Return the [x, y] coordinate for the center point of the cell that contains the specified text.  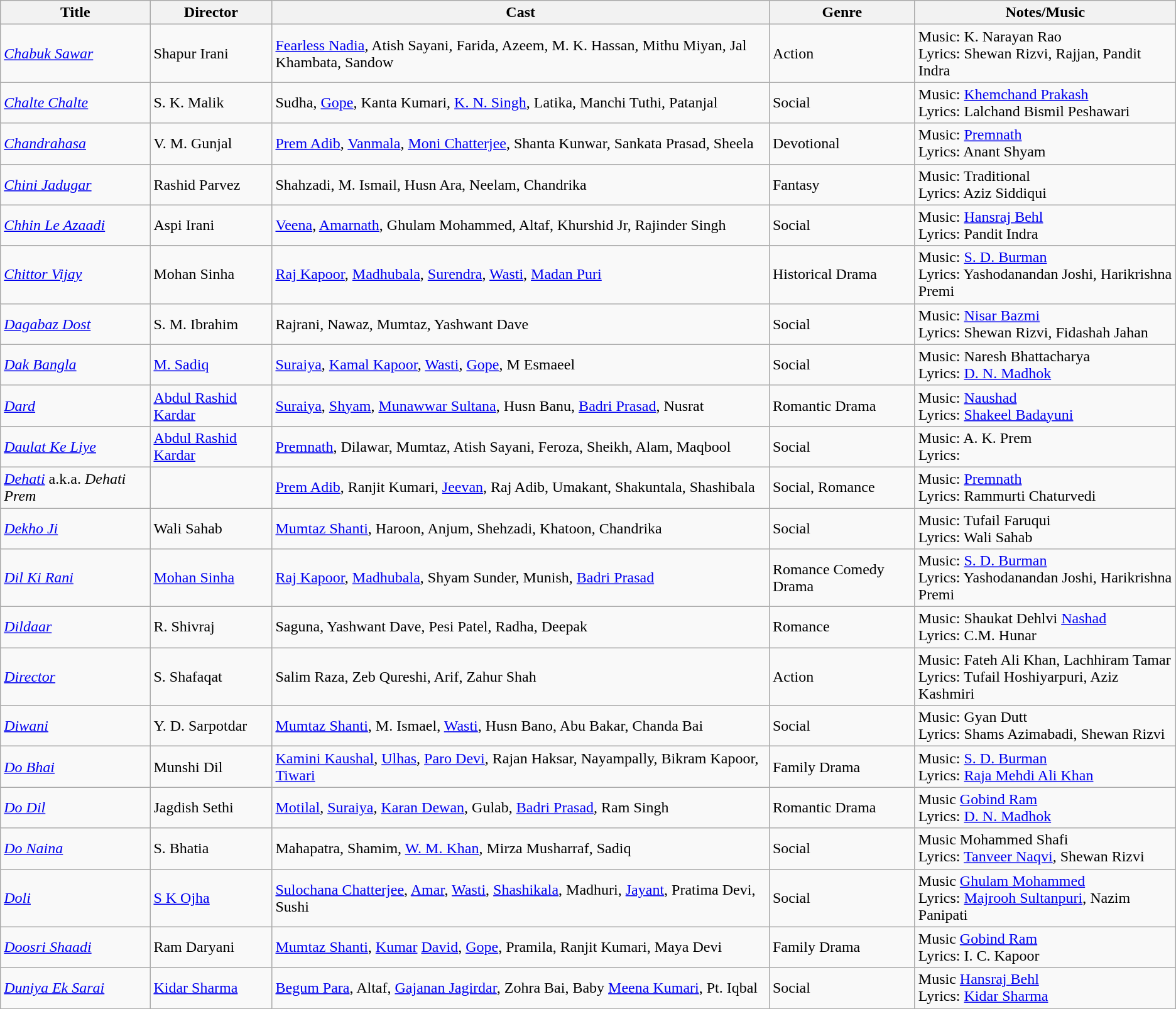
Sulochana Chatterjee, Amar, Wasti, Shashikala, Madhuri, Jayant, Pratima Devi, Sushi [520, 898]
Mumtaz Shanti, Kumar David, Gope, Pramila, Ranjit Kumari, Maya Devi [520, 947]
Romance Comedy Drama [842, 578]
Music: Fateh Ali Khan, Lachhiram TamarLyrics: Tufail Hoshiyarpuri, Aziz Kashmiri [1045, 677]
Music: Tufail FaruquiLyrics: Wali Sahab [1045, 528]
Premnath, Dilawar, Mumtaz, Atish Sayani, Feroza, Sheikh, Alam, Maqbool [520, 446]
Music: Shaukat Dehlvi NashadLyrics: C.M. Hunar [1045, 627]
Veena, Amarnath, Ghulam Mohammed, Altaf, Khurshid Jr, Rajinder Singh [520, 225]
Diwani [75, 726]
Kidar Sharma [211, 988]
Notes/Music [1045, 13]
Music: Naresh BhattacharyaLyrics: D. N. Madhok [1045, 364]
Chalte Chalte [75, 103]
Do Naina [75, 848]
Prem Adib, Ranjit Kumari, Jeevan, Raj Adib, Umakant, Shakuntala, Shashibala [520, 488]
Genre [842, 13]
Music: PremnathLyrics: Anant Shyam [1045, 143]
Raj Kapoor, Madhubala, Surendra, Wasti, Madan Puri [520, 275]
Duniya Ek Sarai [75, 988]
Title [75, 13]
Chini Jadugar [75, 185]
Wali Sahab [211, 528]
Chabuk Sawar [75, 53]
Rashid Parvez [211, 185]
V. M. Gunjal [211, 143]
Music: Hansraj BehlLyrics: Pandit Indra [1045, 225]
Music: NaushadLyrics: Shakeel Badayuni [1045, 406]
Prem Adib, Vanmala, Moni Chatterjee, Shanta Kunwar, Sankata Prasad, Sheela [520, 143]
Romance [842, 627]
Motilal, Suraiya, Karan Dewan, Gulab, Badri Prasad, Ram Singh [520, 808]
Music Hansraj BehlLyrics: Kidar Sharma [1045, 988]
Dard [75, 406]
S. Bhatia [211, 848]
Social, Romance [842, 488]
Do Bhai [75, 766]
Do Dil [75, 808]
Rajrani, Nawaz, Mumtaz, Yashwant Dave [520, 324]
Begum Para, Altaf, Gajanan Jagirdar, Zohra Bai, Baby Meena Kumari, Pt. Iqbal [520, 988]
Music: S. D. BurmanLyrics: Raja Mehdi Ali Khan [1045, 766]
Kamini Kaushal, Ulhas, Paro Devi, Rajan Haksar, Nayampally, Bikram Kapoor, Tiwari [520, 766]
Munshi Dil [211, 766]
Salim Raza, Zeb Qureshi, Arif, Zahur Shah [520, 677]
Music: K. Narayan RaoLyrics: Shewan Rizvi, Rajjan, Pandit Indra [1045, 53]
Music: Nisar BazmiLyrics: Shewan Rizvi, Fidashah Jahan [1045, 324]
Raj Kapoor, Madhubala, Shyam Sunder, Munish, Badri Prasad [520, 578]
Y. D. Sarpotdar [211, 726]
Aspi Irani [211, 225]
Dak Bangla [75, 364]
Daulat Ke Liye [75, 446]
Music Gobind RamLyrics: D. N. Madhok [1045, 808]
R. Shivraj [211, 627]
Dagabaz Dost [75, 324]
Mahapatra, Shamim, W. M. Khan, Mirza Musharraf, Sadiq [520, 848]
Dil Ki Rani [75, 578]
Saguna, Yashwant Dave, Pesi Patel, Radha, Deepak [520, 627]
Shahzadi, M. Ismail, Husn Ara, Neelam, Chandrika [520, 185]
S K Ojha [211, 898]
Fearless Nadia, Atish Sayani, Farida, Azeem, M. K. Hassan, Mithu Miyan, Jal Khambata, Sandow [520, 53]
Historical Drama [842, 275]
Music Ghulam MohammedLyrics: Majrooh Sultanpuri, Nazim Panipati [1045, 898]
Mumtaz Shanti, Haroon, Anjum, Shehzadi, Khatoon, Chandrika [520, 528]
Fantasy [842, 185]
Cast [520, 13]
Suraiya, Shyam, Munawwar Sultana, Husn Banu, Badri Prasad, Nusrat [520, 406]
Jagdish Sethi [211, 808]
Dekho Ji [75, 528]
Doli [75, 898]
Music: Khemchand PrakashLyrics: Lalchand Bismil Peshawari [1045, 103]
S. K. Malik [211, 103]
S. Shafaqat [211, 677]
Chittor Vijay [75, 275]
Shapur Irani [211, 53]
S. M. Ibrahim [211, 324]
Ram Daryani [211, 947]
Music: A. K. PremLyrics: [1045, 446]
Chhin Le Azaadi [75, 225]
Music: Gyan DuttLyrics: Shams Azimabadi, Shewan Rizvi [1045, 726]
Music: PremnathLyrics: Rammurti Chaturvedi [1045, 488]
Music Gobind RamLyrics: I. C. Kapoor [1045, 947]
Dildaar [75, 627]
Doosri Shaadi [75, 947]
Dehati a.k.a. Dehati Prem [75, 488]
Devotional [842, 143]
Mumtaz Shanti, M. Ismael, Wasti, Husn Bano, Abu Bakar, Chanda Bai [520, 726]
Chandrahasa [75, 143]
Music Mohammed ShafiLyrics: Tanveer Naqvi, Shewan Rizvi [1045, 848]
M. Sadiq [211, 364]
Suraiya, Kamal Kapoor, Wasti, Gope, M Esmaeel [520, 364]
Sudha, Gope, Kanta Kumari, K. N. Singh, Latika, Manchi Tuthi, Patanjal [520, 103]
Music: TraditionalLyrics: Aziz Siddiqui [1045, 185]
